Provide the (X, Y) coordinate of the cell's center where the given text is located.  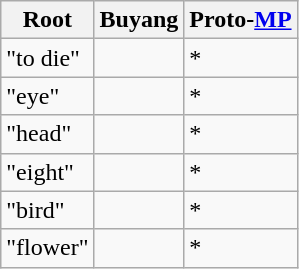
Proto-MP (240, 20)
Buyang (139, 20)
"eye" (48, 96)
Root (48, 20)
"flower" (48, 248)
"head" (48, 134)
"eight" (48, 172)
"to die" (48, 58)
"bird" (48, 210)
